Return the (X, Y) coordinate for the center point of the cell that contains the specified text.  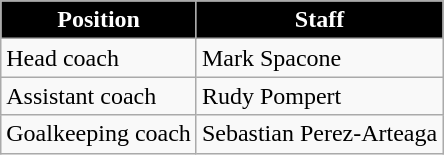
Rudy Pompert (319, 96)
Assistant coach (99, 96)
Mark Spacone (319, 58)
Staff (319, 20)
Sebastian Perez-Arteaga (319, 134)
Head coach (99, 58)
Goalkeeping coach (99, 134)
Position (99, 20)
